Scan for the cell matching the given text and deliver its [X, Y] coordinate at center. 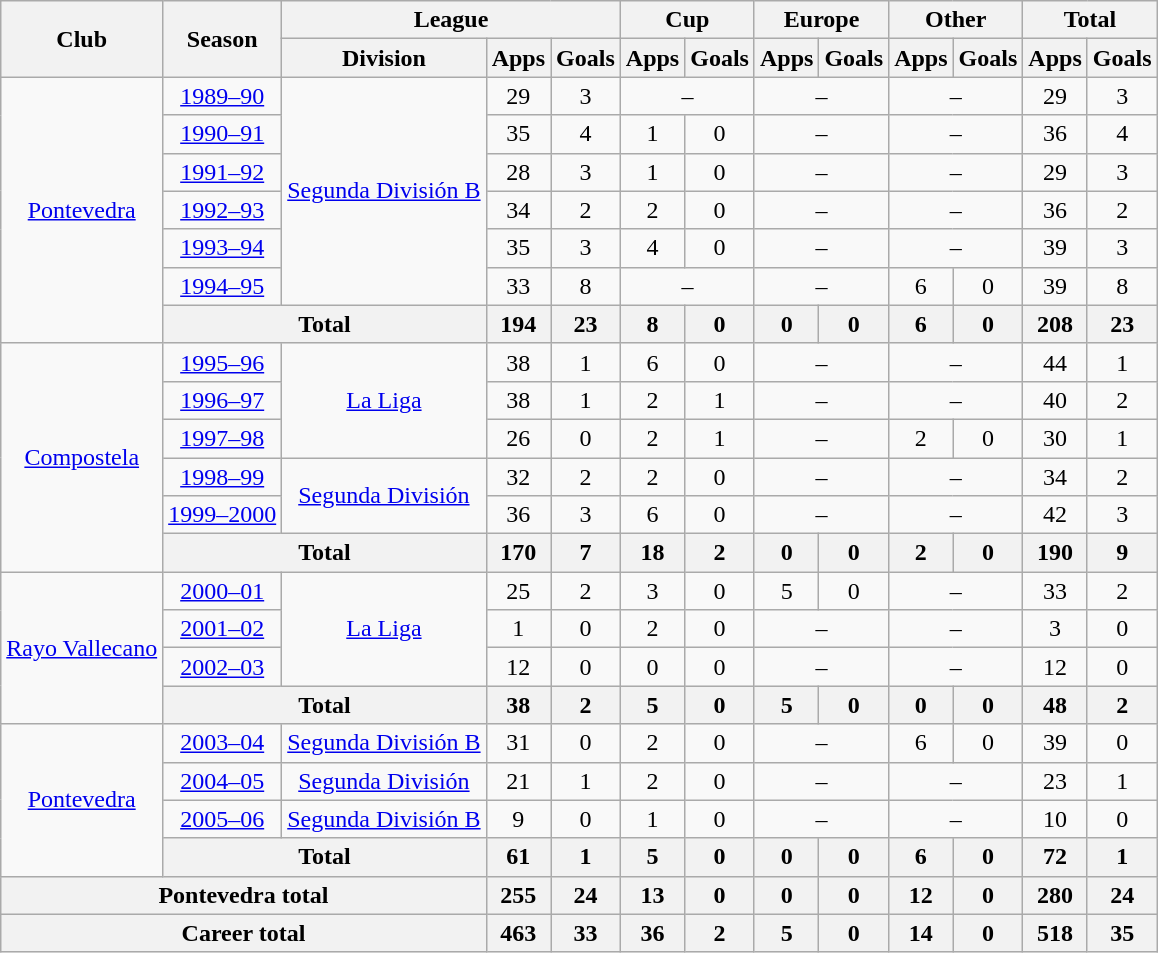
1996–97 [222, 400]
1990–91 [222, 134]
Season [222, 39]
League [452, 20]
1989–90 [222, 96]
1992–93 [222, 210]
Pontevedra total [244, 895]
32 [518, 477]
280 [1055, 895]
Rayo Vallecano [82, 648]
2005–06 [222, 819]
48 [1055, 705]
1993–94 [222, 248]
208 [1055, 324]
255 [518, 895]
21 [518, 781]
42 [1055, 515]
518 [1055, 933]
170 [518, 553]
61 [518, 857]
1994–95 [222, 286]
1998–99 [222, 477]
72 [1055, 857]
7 [586, 553]
2002–03 [222, 667]
26 [518, 438]
Division [384, 58]
30 [1055, 438]
14 [921, 933]
190 [1055, 553]
Compostela [82, 457]
18 [652, 553]
2000–01 [222, 591]
1995–96 [222, 362]
2004–05 [222, 781]
2003–04 [222, 743]
463 [518, 933]
2001–02 [222, 629]
44 [1055, 362]
Career total [244, 933]
40 [1055, 400]
13 [652, 895]
194 [518, 324]
25 [518, 591]
10 [1055, 819]
Europe [821, 20]
1999–2000 [222, 515]
Other [956, 20]
28 [518, 172]
Cup [687, 20]
1997–98 [222, 438]
Club [82, 39]
1991–92 [222, 172]
31 [518, 743]
